Locate the cell with the specified text and output its [X, Y] center coordinate. 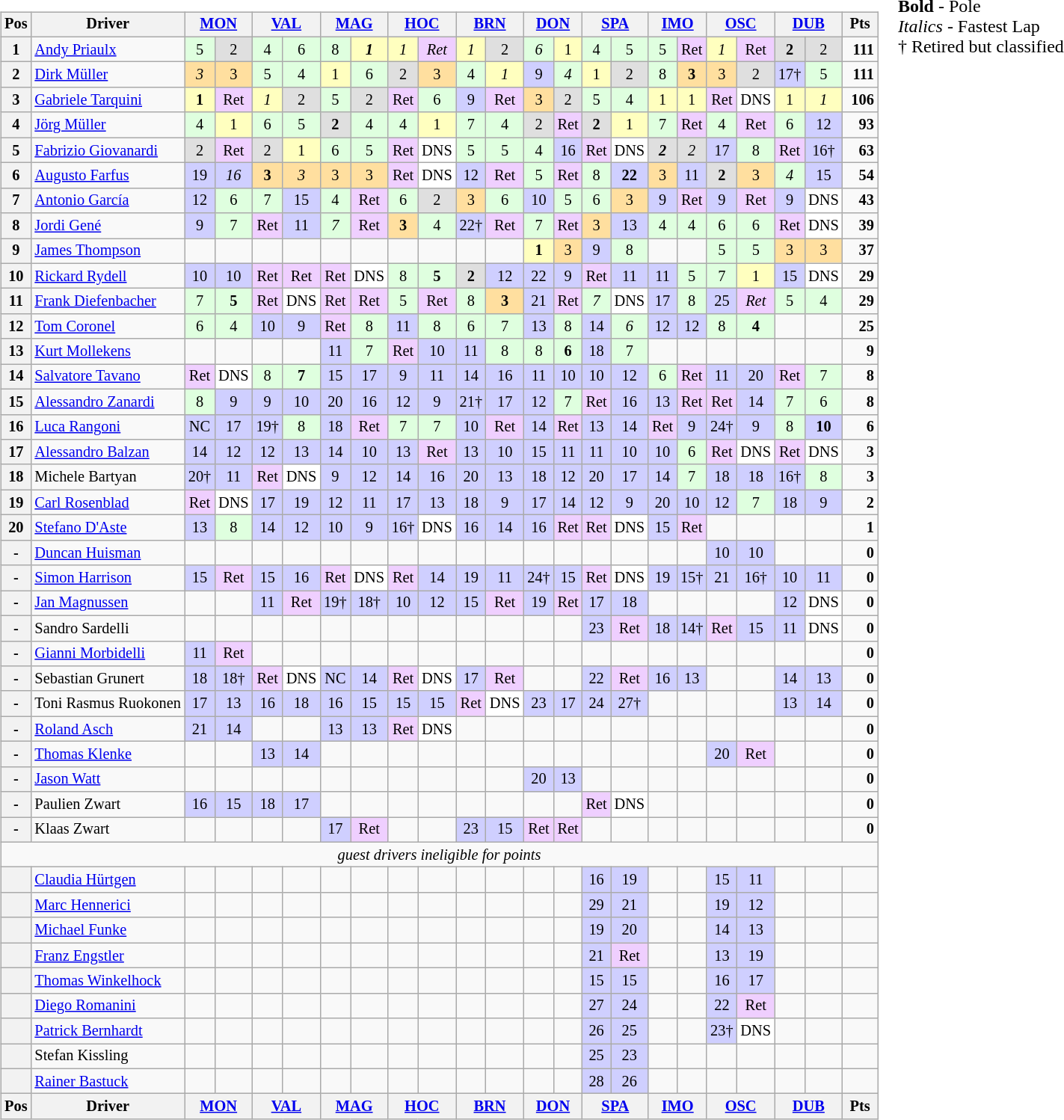
Andy Priaulx [108, 49]
Rainer Bastuck [108, 1081]
17† [790, 75]
Simon Harrison [108, 578]
Sandro Sardelli [108, 628]
Kurt Mollekens [108, 351]
14† [692, 628]
Klaas Zwart [108, 830]
Dirk Müller [108, 75]
Tom Coronel [108, 327]
Jordi Gené [108, 226]
Stefan Kissling [108, 1056]
23† [722, 1031]
Marc Hennerici [108, 905]
63 [860, 150]
54 [860, 176]
Sebastian Grunert [108, 679]
15† [692, 578]
27† [630, 704]
28 [597, 1081]
Fabrizio Giovanardi [108, 150]
Paulien Zwart [108, 804]
Thomas Klenke [108, 754]
Michael Funke [108, 930]
Diego Romanini [108, 1006]
93 [860, 125]
Roland Asch [108, 729]
James Thompson [108, 251]
Patrick Bernhardt [108, 1031]
Jan Magnussen [108, 603]
Alessandro Balzan [108, 452]
Augusto Farfus [108, 176]
Duncan Huisman [108, 553]
guest drivers ineligible for points [439, 855]
27 [597, 1006]
Frank Diefenbacher [108, 301]
Claudia Hürtgen [108, 880]
Gianni Morbidelli [108, 653]
Rickard Rydell [108, 276]
Alessandro Zanardi [108, 401]
Gabriele Tarquini [108, 100]
Luca Rangoni [108, 427]
Carl Rosenblad [108, 502]
Stefano D'Aste [108, 528]
Antonio García [108, 200]
21† [471, 401]
Michele Bartyan [108, 477]
22† [471, 226]
Jason Watt [108, 779]
Franz Engstler [108, 956]
Salvatore Tavano [108, 377]
106 [860, 100]
37 [860, 251]
43 [860, 200]
Toni Rasmus Ruokonen [108, 704]
Thomas Winkelhock [108, 981]
20† [200, 477]
Jörg Müller [108, 125]
39 [860, 226]
